Capture the cell that displays the provided text and extract its [X, Y] central coordinate. 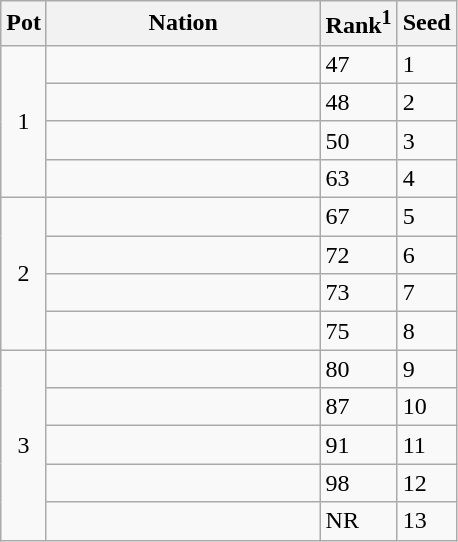
67 [358, 217]
50 [358, 140]
Rank1 [358, 24]
63 [358, 178]
73 [358, 293]
5 [426, 217]
98 [358, 483]
6 [426, 255]
7 [426, 293]
4 [426, 178]
12 [426, 483]
8 [426, 331]
75 [358, 331]
80 [358, 369]
13 [426, 521]
72 [358, 255]
10 [426, 407]
Seed [426, 24]
Nation [183, 24]
Pot [24, 24]
9 [426, 369]
48 [358, 102]
91 [358, 445]
11 [426, 445]
87 [358, 407]
47 [358, 64]
NR [358, 521]
